Scan for the cell matching the given text and deliver its (x, y) coordinate at center. 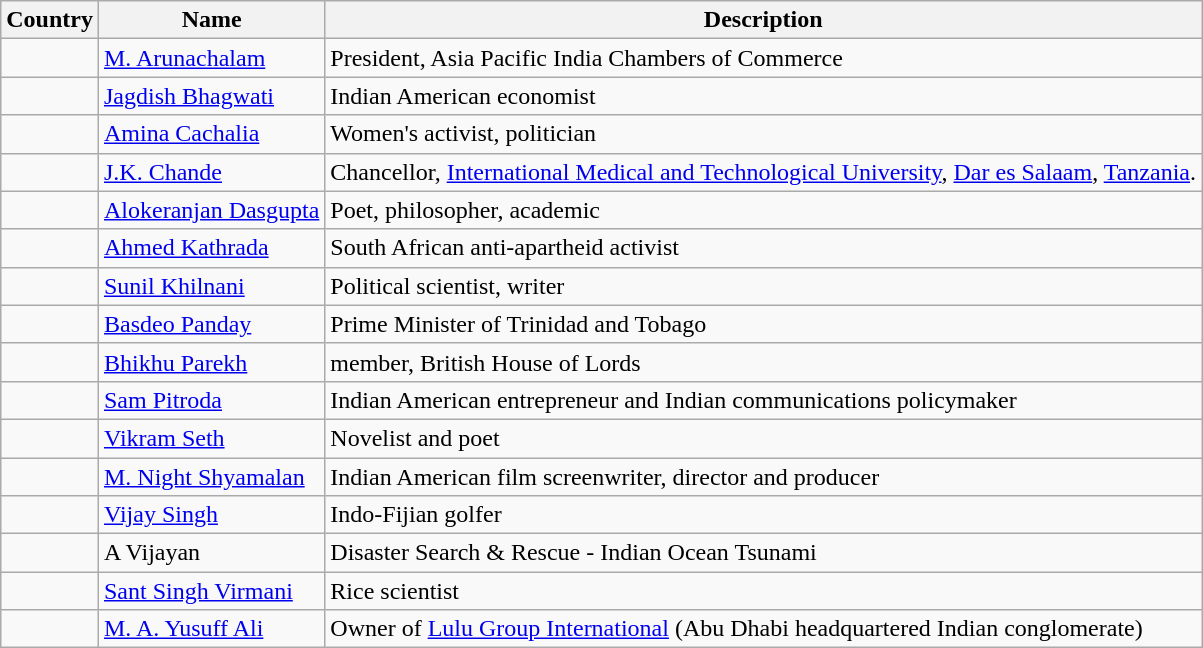
Amina Cachalia (211, 134)
Description (764, 20)
Sant Singh Virmani (211, 591)
Sam Pitroda (211, 400)
Chancellor, International Medical and Technological University, Dar es Salaam, Tanzania. (764, 172)
Women's activist, politician (764, 134)
Indian American film screenwriter, director and producer (764, 477)
member, British House of Lords (764, 362)
Indian American economist (764, 96)
Alokeranjan Dasgupta (211, 210)
Prime Minister of Trinidad and Tobago (764, 324)
Vijay Singh (211, 515)
Sunil Khilnani (211, 286)
Novelist and poet (764, 438)
M. Night Shyamalan (211, 477)
Basdeo Panday (211, 324)
Poet, philosopher, academic (764, 210)
Indo-Fijian golfer (764, 515)
Disaster Search & Rescue - Indian Ocean Tsunami (764, 553)
Owner of Lulu Group International (Abu Dhabi headquartered Indian conglomerate) (764, 629)
Vikram Seth (211, 438)
Country (50, 20)
Ahmed Kathrada (211, 248)
M. Arunachalam (211, 58)
Jagdish Bhagwati (211, 96)
Name (211, 20)
Indian American entrepreneur and Indian communications policymaker (764, 400)
South African anti-apartheid activist (764, 248)
Rice scientist (764, 591)
A Vijayan (211, 553)
J.K. Chande (211, 172)
M. A. Yusuff Ali (211, 629)
Bhikhu Parekh (211, 362)
President, Asia Pacific India Chambers of Commerce (764, 58)
Political scientist, writer (764, 286)
